Return (x, y) of the center of cell containing provided text 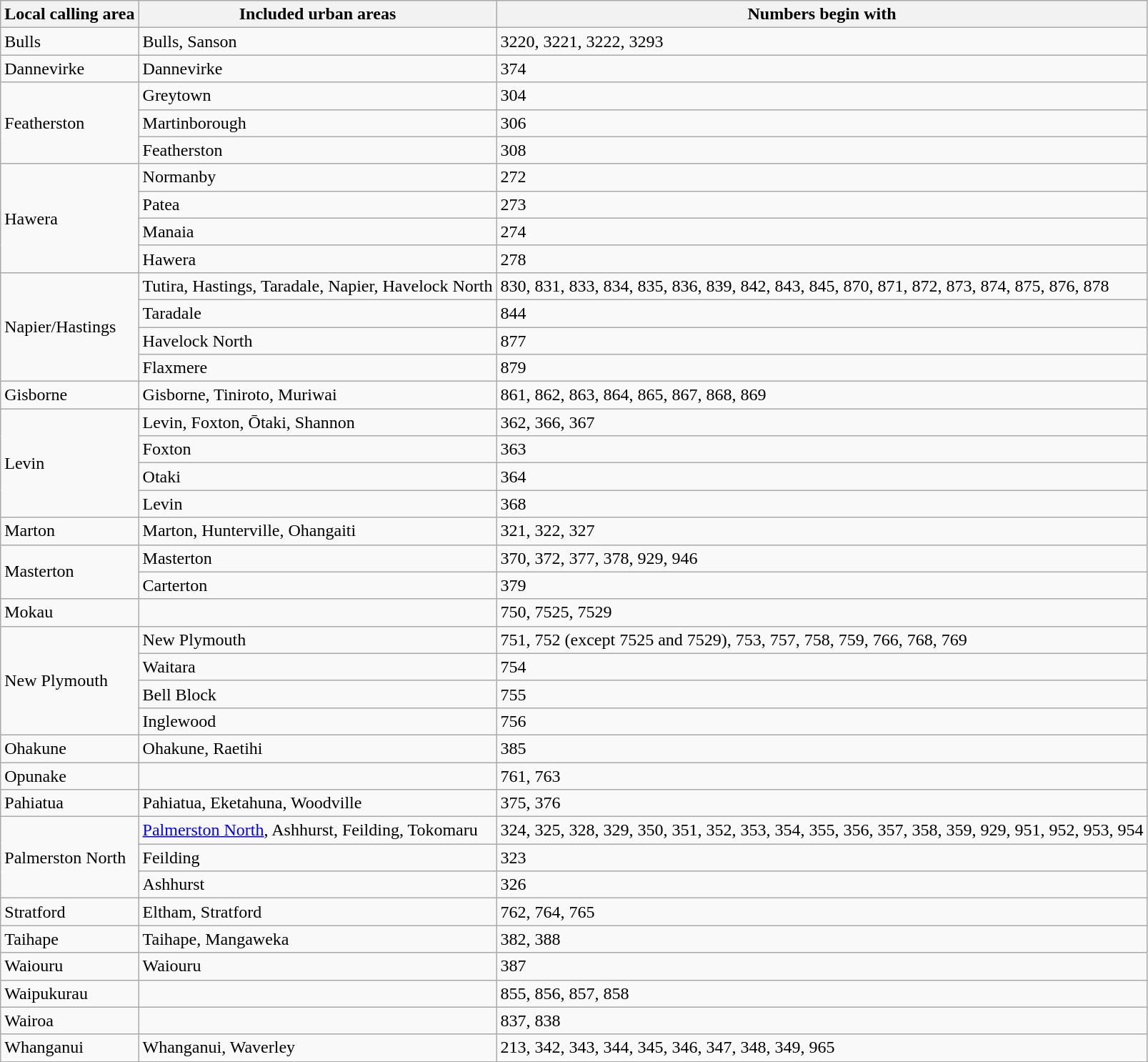
Numbers begin with (822, 14)
364 (822, 477)
Mokau (70, 612)
Patea (317, 204)
855, 856, 857, 858 (822, 993)
Taihape, Mangaweka (317, 939)
Gisborne, Tiniroto, Muriwai (317, 395)
Ashhurst (317, 885)
Inglewood (317, 721)
Foxton (317, 450)
Whanganui, Waverley (317, 1048)
308 (822, 150)
363 (822, 450)
761, 763 (822, 775)
Marton, Hunterville, Ohangaiti (317, 531)
Carterton (317, 585)
323 (822, 858)
Local calling area (70, 14)
Pahiatua (70, 803)
Normanby (317, 177)
844 (822, 313)
326 (822, 885)
273 (822, 204)
Bulls, Sanson (317, 41)
Eltham, Stratford (317, 912)
272 (822, 177)
Otaki (317, 477)
Greytown (317, 96)
Levin, Foxton, Ōtaki, Shannon (317, 422)
Feilding (317, 858)
755 (822, 694)
304 (822, 96)
213, 342, 343, 344, 345, 346, 347, 348, 349, 965 (822, 1048)
750, 7525, 7529 (822, 612)
762, 764, 765 (822, 912)
837, 838 (822, 1021)
Whanganui (70, 1048)
Bell Block (317, 694)
306 (822, 123)
374 (822, 69)
375, 376 (822, 803)
Included urban areas (317, 14)
Waipukurau (70, 993)
368 (822, 504)
Opunake (70, 775)
Taradale (317, 313)
Ohakune, Raetihi (317, 748)
Manaia (317, 232)
Waitara (317, 667)
Palmerston North, Ashhurst, Feilding, Tokomaru (317, 830)
Martinborough (317, 123)
Palmerston North (70, 858)
278 (822, 259)
Havelock North (317, 341)
830, 831, 833, 834, 835, 836, 839, 842, 843, 845, 870, 871, 872, 873, 874, 875, 876, 878 (822, 286)
379 (822, 585)
Stratford (70, 912)
385 (822, 748)
274 (822, 232)
324, 325, 328, 329, 350, 351, 352, 353, 354, 355, 356, 357, 358, 359, 929, 951, 952, 953, 954 (822, 830)
Taihape (70, 939)
861, 862, 863, 864, 865, 867, 868, 869 (822, 395)
387 (822, 966)
756 (822, 721)
382, 388 (822, 939)
370, 372, 377, 378, 929, 946 (822, 558)
754 (822, 667)
751, 752 (except 7525 and 7529), 753, 757, 758, 759, 766, 768, 769 (822, 640)
Marton (70, 531)
362, 366, 367 (822, 422)
Tutira, Hastings, Taradale, Napier, Havelock North (317, 286)
3220, 3221, 3222, 3293 (822, 41)
Pahiatua, Eketahuna, Woodville (317, 803)
Napier/Hastings (70, 327)
879 (822, 368)
Flaxmere (317, 368)
Bulls (70, 41)
Gisborne (70, 395)
Ohakune (70, 748)
877 (822, 341)
321, 322, 327 (822, 531)
Wairoa (70, 1021)
